From the cell containing the given text, extract its center point as (x, y) coordinate. 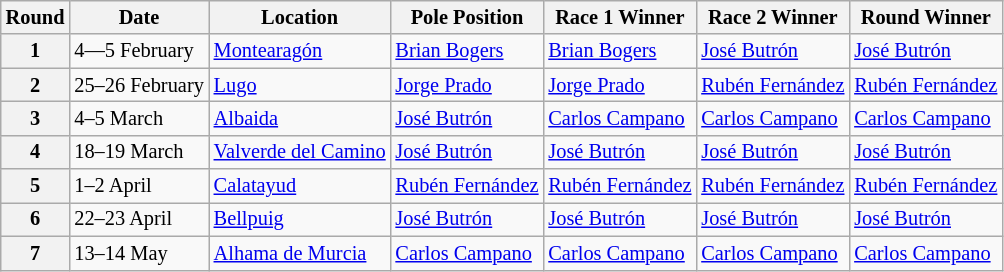
4—5 February (138, 51)
2 (36, 85)
25–26 February (138, 85)
Round (36, 17)
Alhama de Murcia (300, 253)
Lugo (300, 85)
Race 1 Winner (620, 17)
18–19 March (138, 152)
7 (36, 253)
Albaida (300, 118)
13–14 May (138, 253)
22–23 April (138, 219)
Pole Position (468, 17)
4–5 March (138, 118)
1 (36, 51)
Montearagón (300, 51)
Valverde del Camino (300, 152)
Round Winner (926, 17)
4 (36, 152)
Location (300, 17)
3 (36, 118)
Date (138, 17)
Race 2 Winner (772, 17)
5 (36, 186)
Bellpuig (300, 219)
6 (36, 219)
Calatayud (300, 186)
1–2 April (138, 186)
